Pinpoint the cell where the given text exists, returning its [x, y] midpoint coordinate. 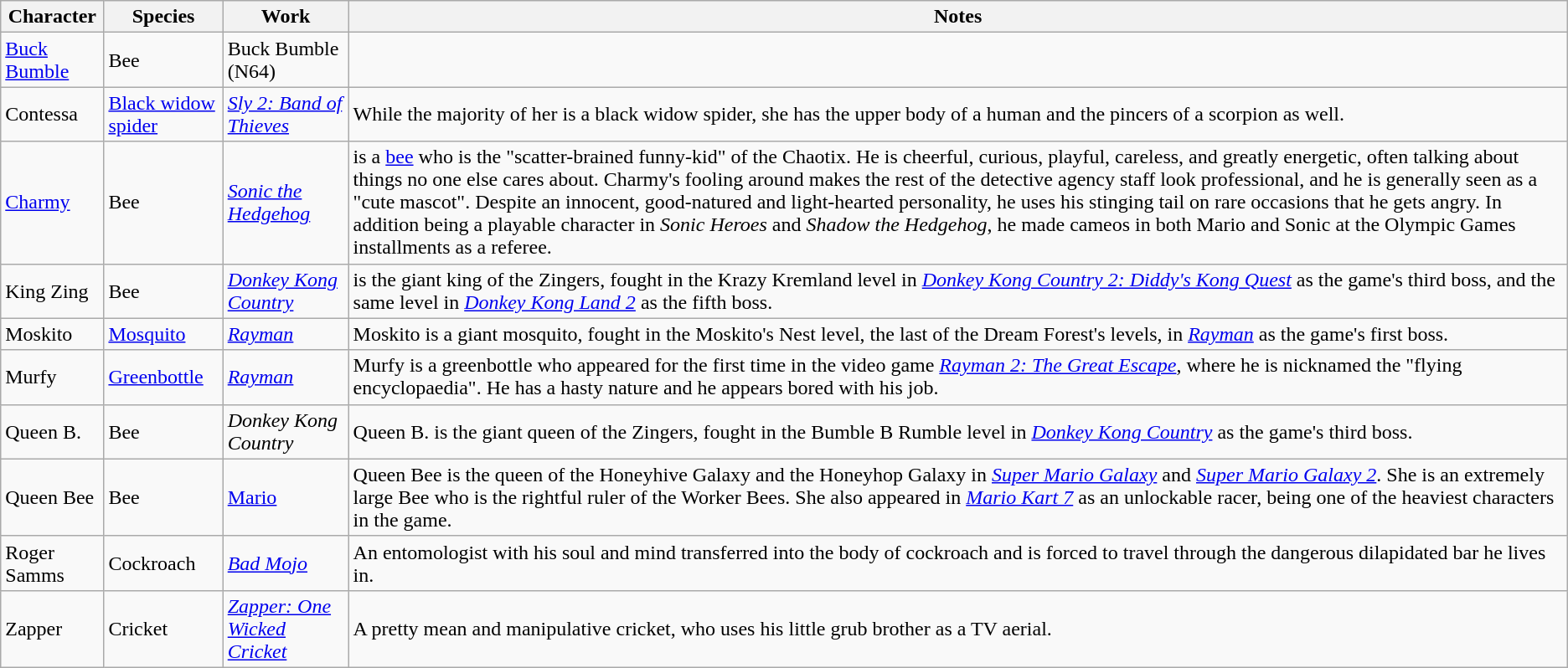
Queen B. [52, 432]
Zapper: One Wicked Cricket [286, 629]
King Zing [52, 291]
Queen Bee [52, 497]
Mosquito [163, 334]
Buck Bumble [52, 60]
Sly 2: Band of Thieves [286, 114]
Mario [286, 497]
Charmy [52, 203]
Notes [958, 17]
Queen B. is the giant queen of the Zingers, fought in the Bumble B Rumble level in Donkey Kong Country as the game's third boss. [958, 432]
Character [52, 17]
Zapper [52, 629]
Black widow spider [163, 114]
A pretty mean and manipulative cricket, who uses his little grub brother as a TV aerial. [958, 629]
Bad Mojo [286, 563]
Buck Bumble (N64) [286, 60]
Work [286, 17]
While the majority of her is a black widow spider, she has the upper body of a human and the pincers of a scorpion as well. [958, 114]
Murfy [52, 377]
Cockroach [163, 563]
Greenbottle [163, 377]
Cricket [163, 629]
Contessa [52, 114]
Species [163, 17]
Moskito [52, 334]
Roger Samms [52, 563]
Moskito is a giant mosquito, fought in the Moskito's Nest level, the last of the Dream Forest's levels, in Rayman as the game's first boss. [958, 334]
Sonic the Hedgehog [286, 203]
